From the cell containing the given text, extract its center point as [X, Y] coordinate. 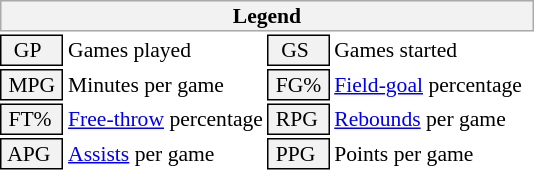
PPG [298, 154]
APG [32, 154]
GS [298, 50]
Field-goal percentage [434, 85]
MPG [32, 85]
Rebounds per game [434, 120]
FG% [298, 85]
FT% [32, 120]
Games started [434, 50]
Games played [166, 50]
Points per game [434, 154]
Assists per game [166, 154]
Minutes per game [166, 85]
GP [32, 50]
Legend [267, 16]
RPG [298, 120]
Free-throw percentage [166, 120]
